Detect which cell encompasses the target text, then output its (X, Y) center coordinate. 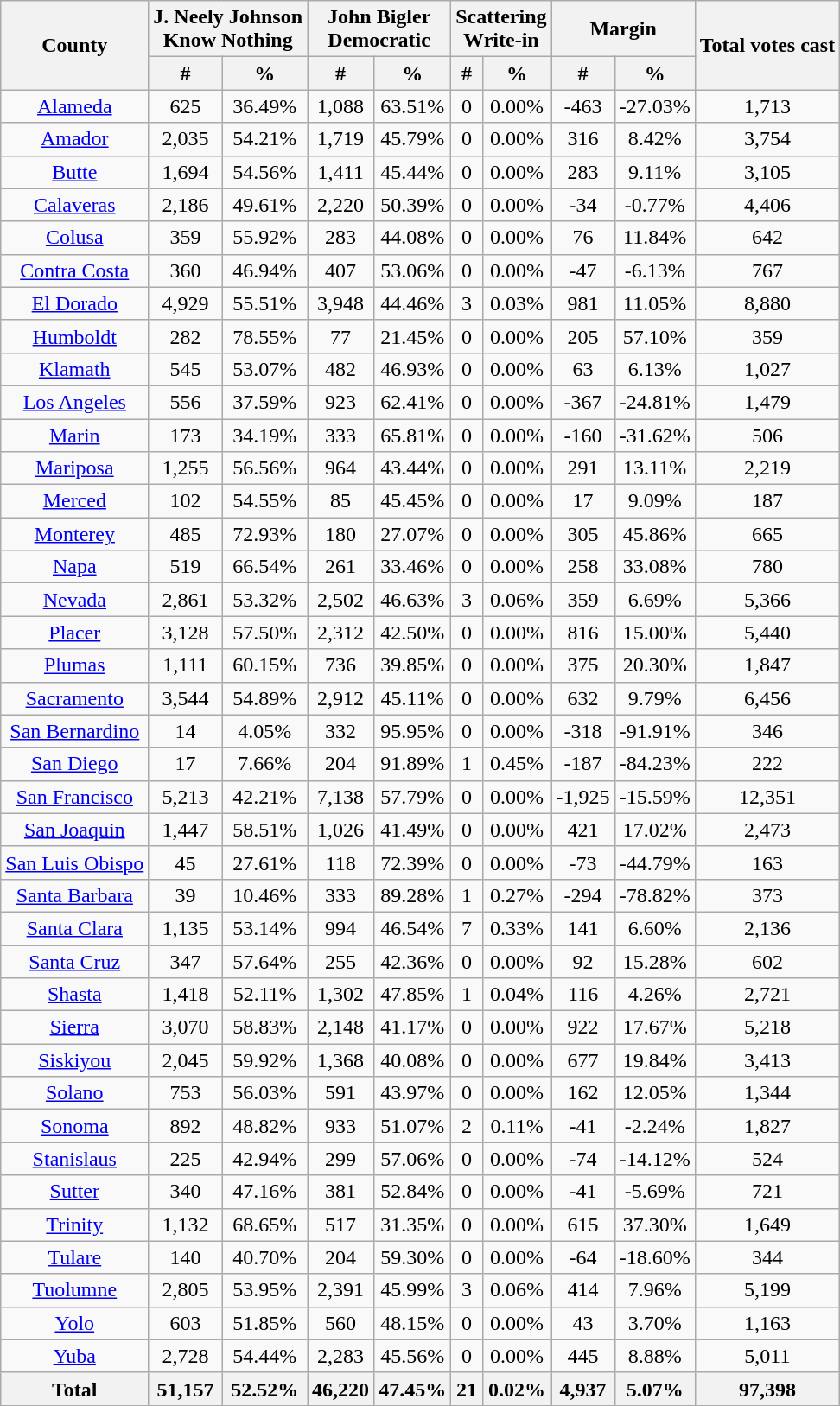
Siskiyou (74, 1060)
291 (582, 468)
3,413 (767, 1060)
187 (767, 501)
1,411 (340, 172)
Monterey (74, 534)
5.07% (655, 1389)
892 (185, 1126)
53.32% (264, 600)
53.95% (264, 1290)
346 (767, 731)
Amador (74, 139)
19.84% (655, 1060)
4,406 (767, 205)
55.51% (264, 303)
45.56% (413, 1356)
721 (767, 1192)
6.69% (655, 600)
Sierra (74, 1027)
591 (340, 1093)
15.00% (655, 633)
89.28% (413, 895)
173 (185, 435)
102 (185, 501)
54.44% (264, 1356)
Tulare (74, 1257)
60.15% (264, 665)
49.61% (264, 205)
97,398 (767, 1389)
-24.81% (655, 402)
San Luis Obispo (74, 862)
1,479 (767, 402)
560 (340, 1323)
-463 (582, 106)
2,861 (185, 600)
44.46% (413, 303)
Contra Costa (74, 270)
258 (582, 567)
1,132 (185, 1225)
40.08% (413, 1060)
91.89% (413, 764)
Mariposa (74, 468)
4.05% (264, 731)
163 (767, 862)
Shasta (74, 995)
305 (582, 534)
15.28% (655, 962)
59.92% (264, 1060)
43 (582, 1323)
0.02% (517, 1389)
37.30% (655, 1225)
2,721 (767, 995)
-73 (582, 862)
2,136 (767, 928)
9.79% (655, 698)
Napa (74, 567)
9.09% (655, 501)
95.95% (413, 731)
31.35% (413, 1225)
780 (767, 567)
34.19% (264, 435)
Sacramento (74, 698)
36.49% (264, 106)
53.06% (413, 270)
42.36% (413, 962)
57.10% (655, 336)
0.27% (517, 895)
3,070 (185, 1027)
2,045 (185, 1060)
7.96% (655, 1290)
8,880 (767, 303)
San Francisco (74, 797)
1,111 (185, 665)
57.79% (413, 797)
162 (582, 1093)
-74 (582, 1159)
47.45% (413, 1389)
140 (185, 1257)
51.85% (264, 1323)
11.05% (655, 303)
Sonoma (74, 1126)
1,368 (340, 1060)
-47 (582, 270)
5,213 (185, 797)
Placer (74, 633)
12,351 (767, 797)
1,163 (767, 1323)
55.92% (264, 238)
933 (340, 1126)
72.39% (413, 862)
42.50% (413, 633)
27.07% (413, 534)
68.65% (264, 1225)
665 (767, 534)
50.39% (413, 205)
255 (340, 962)
Colusa (74, 238)
1,255 (185, 468)
1,026 (340, 830)
2,312 (340, 633)
Yuba (74, 1356)
3,544 (185, 698)
27.61% (264, 862)
El Dorado (74, 303)
-18.60% (655, 1257)
2,391 (340, 1290)
65.81% (413, 435)
-160 (582, 435)
47.85% (413, 995)
3,105 (767, 172)
1,418 (185, 995)
2,283 (340, 1356)
4,929 (185, 303)
282 (185, 336)
0.45% (517, 764)
-34 (582, 205)
3,948 (340, 303)
77 (340, 336)
-64 (582, 1257)
299 (340, 1159)
48.15% (413, 1323)
76 (582, 238)
-6.13% (655, 270)
39.85% (413, 665)
46.94% (264, 270)
72.93% (264, 534)
45.79% (413, 139)
6.60% (655, 928)
556 (185, 402)
62.41% (413, 402)
445 (582, 1356)
66.54% (264, 567)
-187 (582, 764)
2,186 (185, 205)
4,937 (582, 1389)
14 (185, 731)
58.51% (264, 830)
642 (767, 238)
5,199 (767, 1290)
2,035 (185, 139)
1,827 (767, 1126)
17.02% (655, 830)
-14.12% (655, 1159)
41.17% (413, 1027)
517 (340, 1225)
11.84% (655, 238)
46.93% (413, 369)
1,135 (185, 928)
45.99% (413, 1290)
5,011 (767, 1356)
Stanislaus (74, 1159)
1,302 (340, 995)
51,157 (185, 1389)
-15.59% (655, 797)
Alameda (74, 106)
4.26% (655, 995)
632 (582, 698)
736 (340, 665)
1,649 (767, 1225)
Santa Barbara (74, 895)
63 (582, 369)
Marin (74, 435)
625 (185, 106)
58.83% (264, 1027)
J. Neely JohnsonKnow Nothing (228, 29)
45.11% (413, 698)
Margin (623, 29)
Sutter (74, 1192)
San Diego (74, 764)
0.33% (517, 928)
360 (185, 270)
222 (767, 764)
-0.77% (655, 205)
56.03% (264, 1093)
7 (467, 928)
42.21% (264, 797)
-294 (582, 895)
48.82% (264, 1126)
51.07% (413, 1126)
332 (340, 731)
46.63% (413, 600)
1,344 (767, 1093)
981 (582, 303)
Nevada (74, 600)
7.66% (264, 764)
Total (74, 1389)
118 (340, 862)
12.05% (655, 1093)
17.67% (655, 1027)
141 (582, 928)
54.21% (264, 139)
347 (185, 962)
33.08% (655, 567)
2,502 (340, 600)
0.04% (517, 995)
20.30% (655, 665)
Merced (74, 501)
County (74, 45)
40.70% (264, 1257)
78.55% (264, 336)
1,847 (767, 665)
603 (185, 1323)
52.52% (264, 1389)
10.46% (264, 895)
5,440 (767, 633)
Santa Clara (74, 928)
6,456 (767, 698)
John BiglerDemocratic (379, 29)
45.45% (413, 501)
46,220 (340, 1389)
602 (767, 962)
5,218 (767, 1027)
753 (185, 1093)
2,805 (185, 1290)
Klamath (74, 369)
964 (340, 468)
0.11% (517, 1126)
1,719 (340, 139)
381 (340, 1192)
-44.79% (655, 862)
52.84% (413, 1192)
994 (340, 928)
San Joaquin (74, 830)
-91.91% (655, 731)
922 (582, 1027)
2 (467, 1126)
45.86% (655, 534)
-367 (582, 402)
-31.62% (655, 435)
Total votes cast (767, 45)
56.56% (264, 468)
2,728 (185, 1356)
225 (185, 1159)
5,366 (767, 600)
3.70% (655, 1323)
7,138 (340, 797)
923 (340, 402)
506 (767, 435)
2,148 (340, 1027)
482 (340, 369)
Trinity (74, 1225)
373 (767, 895)
47.16% (264, 1192)
421 (582, 830)
Yolo (74, 1323)
44.08% (413, 238)
180 (340, 534)
43.44% (413, 468)
54.89% (264, 698)
767 (767, 270)
344 (767, 1257)
340 (185, 1192)
Santa Cruz (74, 962)
Calaveras (74, 205)
Los Angeles (74, 402)
205 (582, 336)
-2.24% (655, 1126)
21 (467, 1389)
92 (582, 962)
39 (185, 895)
63.51% (413, 106)
1,447 (185, 830)
41.49% (413, 830)
519 (185, 567)
1,027 (767, 369)
San Bernardino (74, 731)
545 (185, 369)
-1,925 (582, 797)
37.59% (264, 402)
-78.82% (655, 895)
8.42% (655, 139)
42.94% (264, 1159)
414 (582, 1290)
-318 (582, 731)
57.06% (413, 1159)
46.54% (413, 928)
316 (582, 139)
85 (340, 501)
43.97% (413, 1093)
-5.69% (655, 1192)
2,473 (767, 830)
3,754 (767, 139)
261 (340, 567)
8.88% (655, 1356)
45 (185, 862)
53.07% (264, 369)
375 (582, 665)
33.46% (413, 567)
2,219 (767, 468)
Butte (74, 172)
407 (340, 270)
ScatteringWrite-in (501, 29)
21.45% (413, 336)
57.50% (264, 633)
485 (185, 534)
2,220 (340, 205)
9.11% (655, 172)
3,128 (185, 633)
57.64% (264, 962)
54.56% (264, 172)
0.03% (517, 303)
-84.23% (655, 764)
816 (582, 633)
524 (767, 1159)
1,088 (340, 106)
6.13% (655, 369)
Tuolumne (74, 1290)
52.11% (264, 995)
Solano (74, 1093)
59.30% (413, 1257)
Humboldt (74, 336)
Plumas (74, 665)
1,694 (185, 172)
615 (582, 1225)
13.11% (655, 468)
1,713 (767, 106)
677 (582, 1060)
53.14% (264, 928)
116 (582, 995)
54.55% (264, 501)
45.44% (413, 172)
2,912 (340, 698)
-27.03% (655, 106)
